Output the (x, y) coordinate of the center of the cell containing the given text.  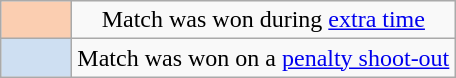
Match was won during extra time (264, 20)
Match was won on a penalty shoot-out (264, 58)
